Determine the (X, Y) coordinate at the center of the cell enclosing the given text.  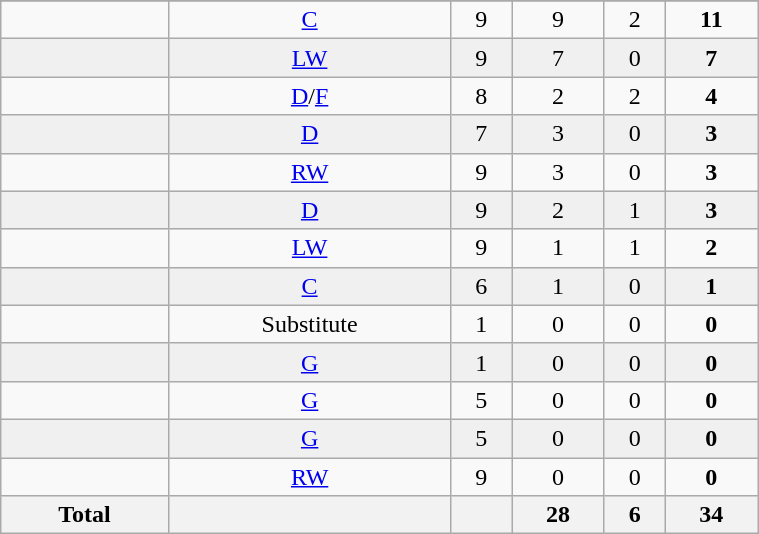
8 (482, 96)
34 (712, 515)
28 (558, 515)
Total (85, 515)
Substitute (310, 324)
11 (712, 20)
4 (712, 96)
D/F (310, 96)
